Find where the given text appears and provide that cell's center as [X, Y] coordinate. 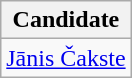
Jānis Čakste [66, 58]
Candidate [66, 20]
